Capture the cell that displays the provided text and extract its [X, Y] central coordinate. 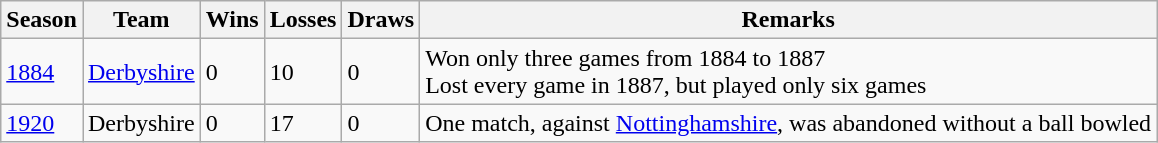
10 [303, 72]
Draws [381, 20]
One match, against Nottinghamshire, was abandoned without a ball bowled [788, 123]
17 [303, 123]
Losses [303, 20]
1884 [42, 72]
Season [42, 20]
Won only three games from 1884 to 1887Lost every game in 1887, but played only six games [788, 72]
Wins [232, 20]
Team [141, 20]
1920 [42, 123]
Remarks [788, 20]
